Search for the cell housing the specified text and yield its [X, Y] center coordinate. 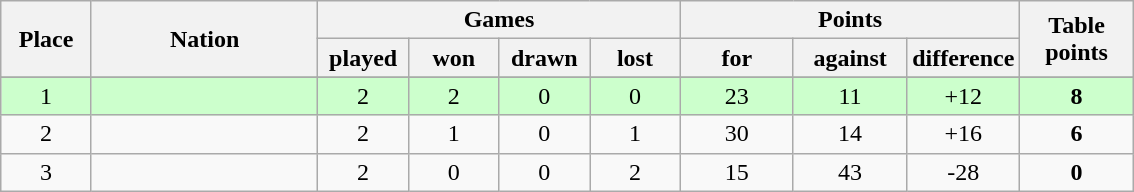
won [454, 58]
23 [736, 96]
14 [850, 134]
difference [964, 58]
6 [1076, 134]
+16 [964, 134]
Points [850, 20]
3 [46, 172]
Nation [204, 39]
Tablepoints [1076, 39]
+12 [964, 96]
43 [850, 172]
30 [736, 134]
-28 [964, 172]
Games [499, 20]
drawn [544, 58]
for [736, 58]
8 [1076, 96]
played [364, 58]
11 [850, 96]
against [850, 58]
lost [636, 58]
Place [46, 39]
15 [736, 172]
